Pinpoint the cell where the given text exists, returning its (X, Y) midpoint coordinate. 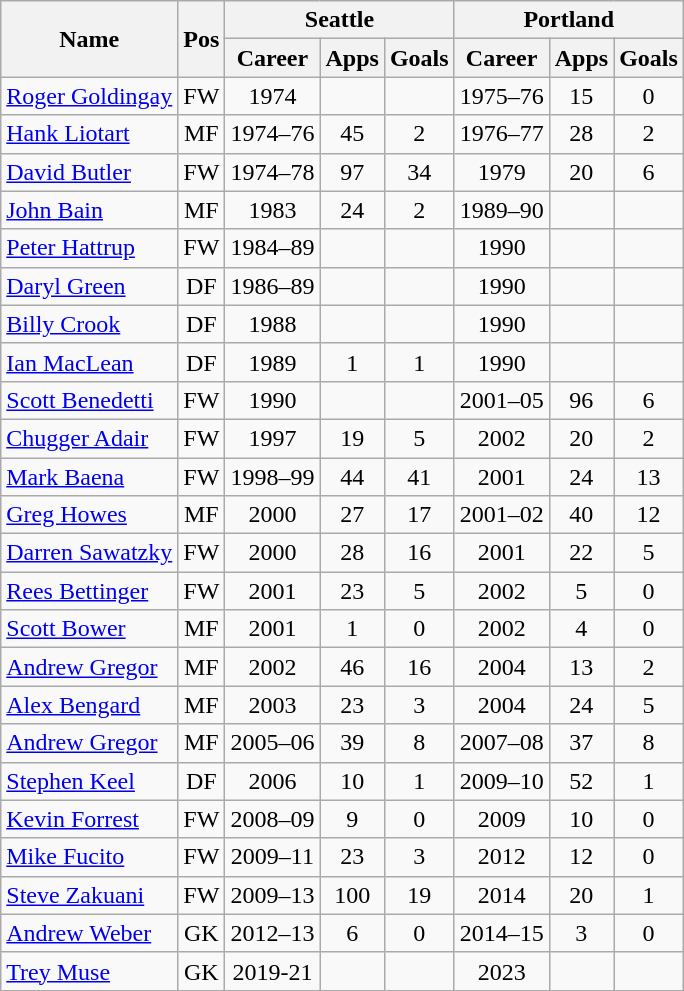
40 (581, 515)
39 (352, 743)
1974–78 (272, 172)
4 (581, 629)
1989 (272, 362)
22 (581, 553)
2014 (502, 895)
Greg Howes (90, 515)
100 (352, 895)
Daryl Green (90, 286)
Rees Bettinger (90, 591)
2003 (272, 705)
Seattle (340, 20)
96 (581, 400)
1979 (502, 172)
2012 (502, 857)
1984–89 (272, 248)
2007–08 (502, 743)
Andrew Weber (90, 933)
2023 (502, 971)
Scott Benedetti (90, 400)
Pos (202, 39)
15 (581, 96)
Mark Baena (90, 477)
41 (419, 477)
Name (90, 39)
1989–90 (502, 210)
Scott Bower (90, 629)
1974–76 (272, 134)
Portland (568, 20)
2009–11 (272, 857)
1975–76 (502, 96)
Alex Bengard (90, 705)
44 (352, 477)
Trey Muse (90, 971)
1974 (272, 96)
Hank Liotart (90, 134)
17 (419, 515)
1997 (272, 438)
46 (352, 667)
2014–15 (502, 933)
1983 (272, 210)
2008–09 (272, 819)
Billy Crook (90, 324)
Stephen Keel (90, 781)
Peter Hattrup (90, 248)
37 (581, 743)
34 (419, 172)
Roger Goldingay (90, 96)
Mike Fucito (90, 857)
2009 (502, 819)
2001–02 (502, 515)
Kevin Forrest (90, 819)
2005–06 (272, 743)
27 (352, 515)
9 (352, 819)
97 (352, 172)
David Butler (90, 172)
1998–99 (272, 477)
2009–13 (272, 895)
2019-21 (272, 971)
Chugger Adair (90, 438)
1986–89 (272, 286)
Steve Zakuani (90, 895)
Darren Sawatzky (90, 553)
52 (581, 781)
2009–10 (502, 781)
2001–05 (502, 400)
1976–77 (502, 134)
2012–13 (272, 933)
1988 (272, 324)
Ian MacLean (90, 362)
John Bain (90, 210)
2006 (272, 781)
45 (352, 134)
